Detect which cell encompasses the target text, then output its (X, Y) center coordinate. 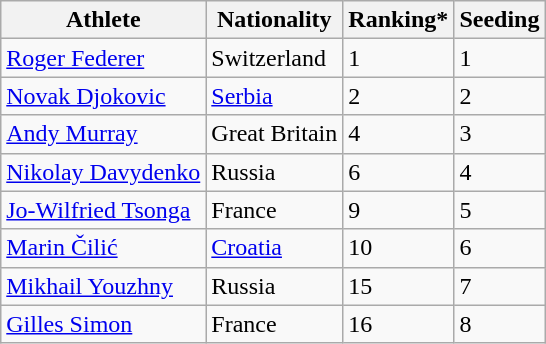
Gilles Simon (104, 324)
Nikolay Davydenko (104, 172)
8 (500, 324)
10 (398, 248)
Croatia (274, 248)
Marin Čilić (104, 248)
Mikhail Youzhny (104, 286)
Serbia (274, 96)
7 (500, 286)
15 (398, 286)
Switzerland (274, 58)
Andy Murray (104, 134)
Novak Djokovic (104, 96)
Great Britain (274, 134)
9 (398, 210)
3 (500, 134)
Ranking* (398, 20)
Seeding (500, 20)
Athlete (104, 20)
Jo-Wilfried Tsonga (104, 210)
16 (398, 324)
Roger Federer (104, 58)
5 (500, 210)
Nationality (274, 20)
